Identify which cell holds the provided text, then report its [x, y] central coordinate. 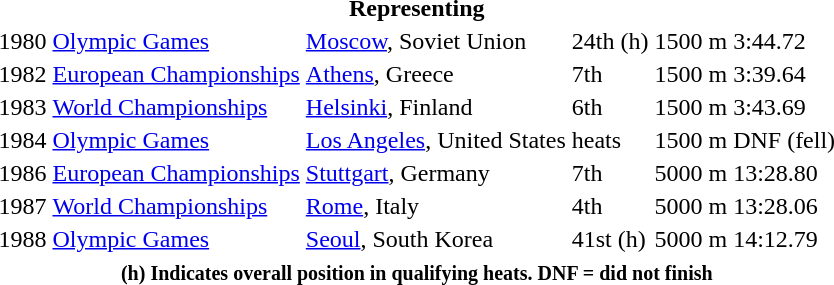
4th [610, 206]
Athens, Greece [436, 74]
6th [610, 107]
24th (h) [610, 41]
Helsinki, Finland [436, 107]
Rome, Italy [436, 206]
heats [610, 140]
Moscow, Soviet Union [436, 41]
Stuttgart, Germany [436, 173]
41st (h) [610, 239]
Seoul, South Korea [436, 239]
Los Angeles, United States [436, 140]
